Capture the cell that displays the provided text and extract its (X, Y) central coordinate. 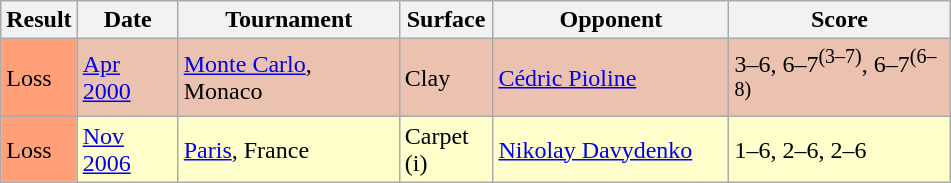
Tournament (288, 20)
Nikolay Davydenko (611, 150)
Monte Carlo, Monaco (288, 78)
Paris, France (288, 150)
Result (39, 20)
Surface (446, 20)
3–6, 6–7(3–7), 6–7(6–8) (840, 78)
Apr 2000 (128, 78)
Score (840, 20)
1–6, 2–6, 2–6 (840, 150)
Cédric Pioline (611, 78)
Date (128, 20)
Clay (446, 78)
Opponent (611, 20)
Nov 2006 (128, 150)
Carpet (i) (446, 150)
